For the text-containing cell, return its midpoint in (x, y) coordinate format. 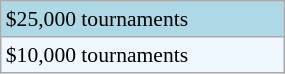
$25,000 tournaments (142, 19)
$10,000 tournaments (142, 55)
